Find where the given text appears and provide that cell's center as (X, Y) coordinate. 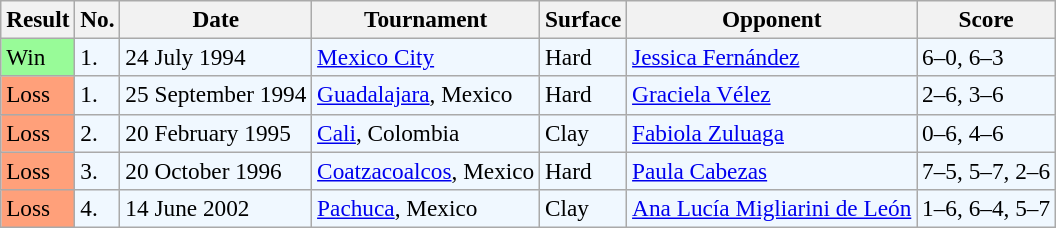
Coatzacoalcos, Mexico (426, 170)
Ana Lucía Migliarini de León (772, 208)
6–0, 6–3 (986, 57)
Tournament (426, 19)
Opponent (772, 19)
Date (216, 19)
3. (98, 170)
25 September 1994 (216, 95)
20 February 1995 (216, 133)
Cali, Colombia (426, 133)
Fabiola Zuluaga (772, 133)
7–5, 5–7, 2–6 (986, 170)
1–6, 6–4, 5–7 (986, 208)
No. (98, 19)
Win (38, 57)
Jessica Fernández (772, 57)
Score (986, 19)
Surface (584, 19)
Pachuca, Mexico (426, 208)
20 October 1996 (216, 170)
Result (38, 19)
Mexico City (426, 57)
Paula Cabezas (772, 170)
14 June 2002 (216, 208)
Guadalajara, Mexico (426, 95)
2–6, 3–6 (986, 95)
Graciela Vélez (772, 95)
4. (98, 208)
24 July 1994 (216, 57)
0–6, 4–6 (986, 133)
2. (98, 133)
